Determine the (x, y) coordinate at the center of the cell enclosing the given text.  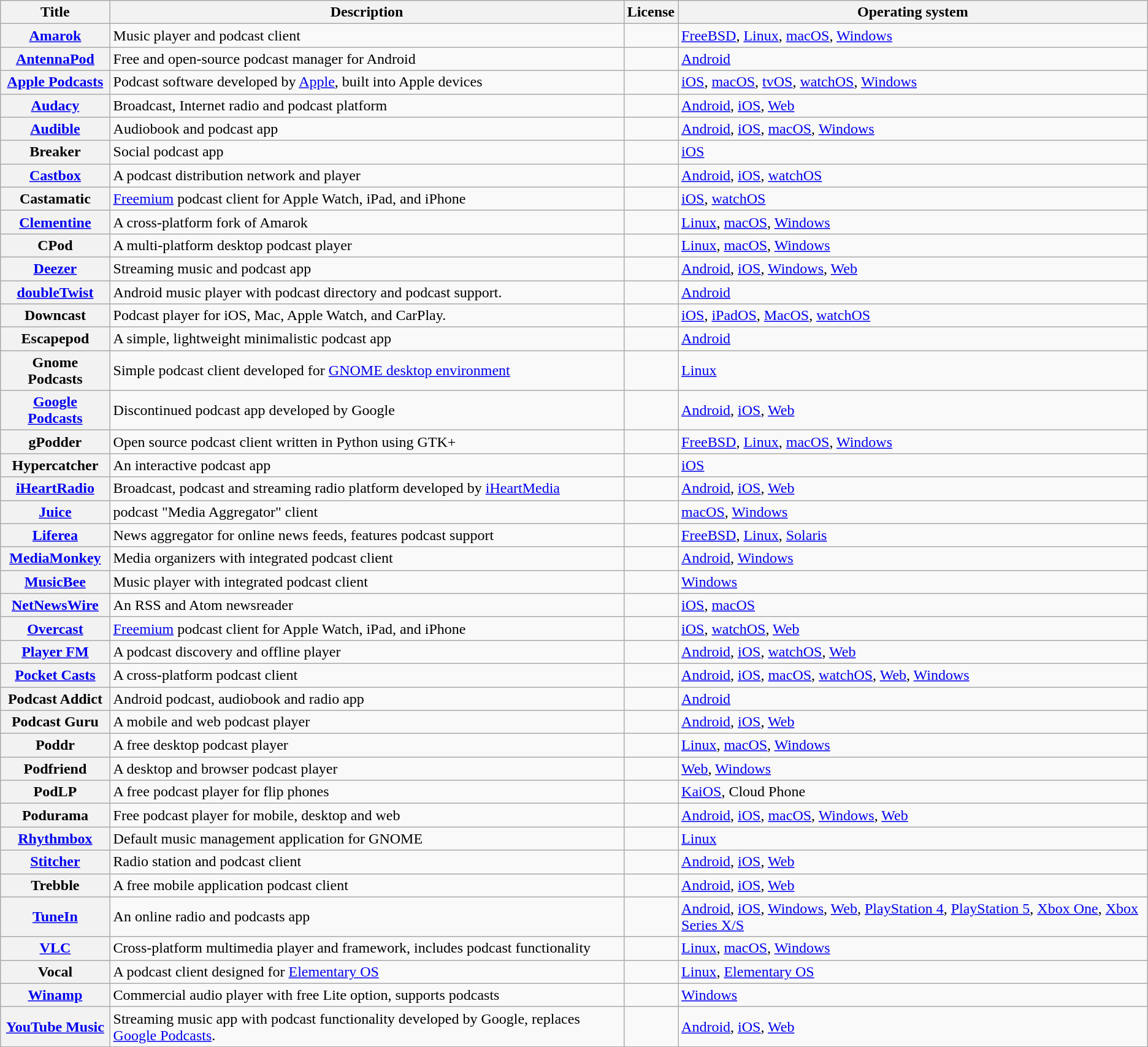
Deezer (55, 268)
Music player and podcast client (367, 36)
Android, iOS, macOS, Windows, Web (913, 815)
Castbox (55, 175)
Amarok (55, 36)
Android, iOS, macOS, watchOS, Web, Windows (913, 675)
Stitcher (55, 862)
A cross-platform fork of Amarok (367, 222)
Overcast (55, 628)
Open source podcast client written in Python using GTK+ (367, 442)
Simple podcast client developed for GNOME desktop environment (367, 370)
Podcast software developed by Apple, built into Apple devices (367, 82)
Radio station and podcast client (367, 862)
Discontinued podcast app developed by Google (367, 411)
VLC (55, 948)
PodLP (55, 792)
CPod (55, 245)
Player FM (55, 652)
iOS, watchOS (913, 199)
Android, iOS, Windows, Web, PlayStation 4, PlayStation 5, Xbox One, Xbox Series X/S (913, 917)
A podcast distribution network and player (367, 175)
Cross-platform multimedia player and framework, includes podcast functionality (367, 948)
An interactive podcast app (367, 465)
A podcast client designed for Elementary OS (367, 972)
Audible (55, 129)
A free desktop podcast player (367, 745)
An online radio and podcasts app (367, 917)
FreeBSD, Linux, Solaris (913, 535)
Android podcast, audiobook and radio app (367, 698)
Description (367, 12)
A multi-platform desktop podcast player (367, 245)
Social podcast app (367, 152)
Linux, Elementary OS (913, 972)
Music player with integrated podcast client (367, 582)
Vocal (55, 972)
NetNewsWire (55, 605)
Android music player with podcast directory and podcast support. (367, 292)
Podurama (55, 815)
Escapepod (55, 339)
A simple, lightweight minimalistic podcast app (367, 339)
Google Podcasts (55, 411)
iOS, macOS, tvOS, watchOS, Windows (913, 82)
iOS, watchOS, Web (913, 628)
iOS, iPadOS, MacOS, watchOS (913, 316)
iOS, macOS (913, 605)
Hypercatcher (55, 465)
Broadcast, Internet radio and podcast platform (367, 105)
A mobile and web podcast player (367, 722)
Streaming music and podcast app (367, 268)
Apple Podcasts (55, 82)
iHeartRadio (55, 489)
Audacy (55, 105)
An RSS and Atom newsreader (367, 605)
gPodder (55, 442)
Breaker (55, 152)
Trebble (55, 885)
Free podcast player for mobile, desktop and web (367, 815)
Poddr (55, 745)
Free and open-source podcast manager for Android (367, 59)
Android, Windows (913, 558)
Operating system (913, 12)
MusicBee (55, 582)
A free podcast player for flip phones (367, 792)
Default music management application for GNOME (367, 839)
Castamatic (55, 199)
Winamp (55, 995)
Gnome Podcasts (55, 370)
A desktop and browser podcast player (367, 769)
Podfriend (55, 769)
Broadcast, podcast and streaming radio platform developed by iHeartMedia (367, 489)
Podcast player for iOS, Mac, Apple Watch, and CarPlay. (367, 316)
A podcast discovery and offline player (367, 652)
Android, iOS, Windows, Web (913, 268)
macOS, Windows (913, 512)
AntennaPod (55, 59)
Podcast Guru (55, 722)
A free mobile application podcast client (367, 885)
YouTube Music (55, 1026)
Juice (55, 512)
podcast "Media Aggregator" client (367, 512)
Clementine (55, 222)
Streaming music app with podcast functionality developed by Google, replaces Google Podcasts. (367, 1026)
Downcast (55, 316)
Android, iOS, macOS, Windows (913, 129)
Pocket Casts (55, 675)
Commercial audio player with free Lite option, supports podcasts (367, 995)
Audiobook and podcast app (367, 129)
License (651, 12)
Rhythmbox (55, 839)
News aggregator for online news feeds, features podcast support (367, 535)
doubleTwist (55, 292)
Title (55, 12)
Media organizers with integrated podcast client (367, 558)
MediaMonkey (55, 558)
Liferea (55, 535)
TuneIn (55, 917)
Podcast Addict (55, 698)
Android, iOS, watchOS (913, 175)
Android, iOS, watchOS, Web (913, 652)
Web, Windows (913, 769)
A cross-platform podcast client (367, 675)
KaiOS, Cloud Phone (913, 792)
